Output the (X, Y) coordinate of the center of the cell containing the given text.  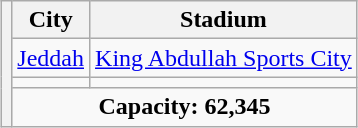
City (51, 20)
Jeddah (51, 58)
King Abdullah Sports City (224, 58)
Capacity: 62,345 (184, 107)
Stadium (224, 20)
